Find where the given text appears and provide that cell's center as [X, Y] coordinate. 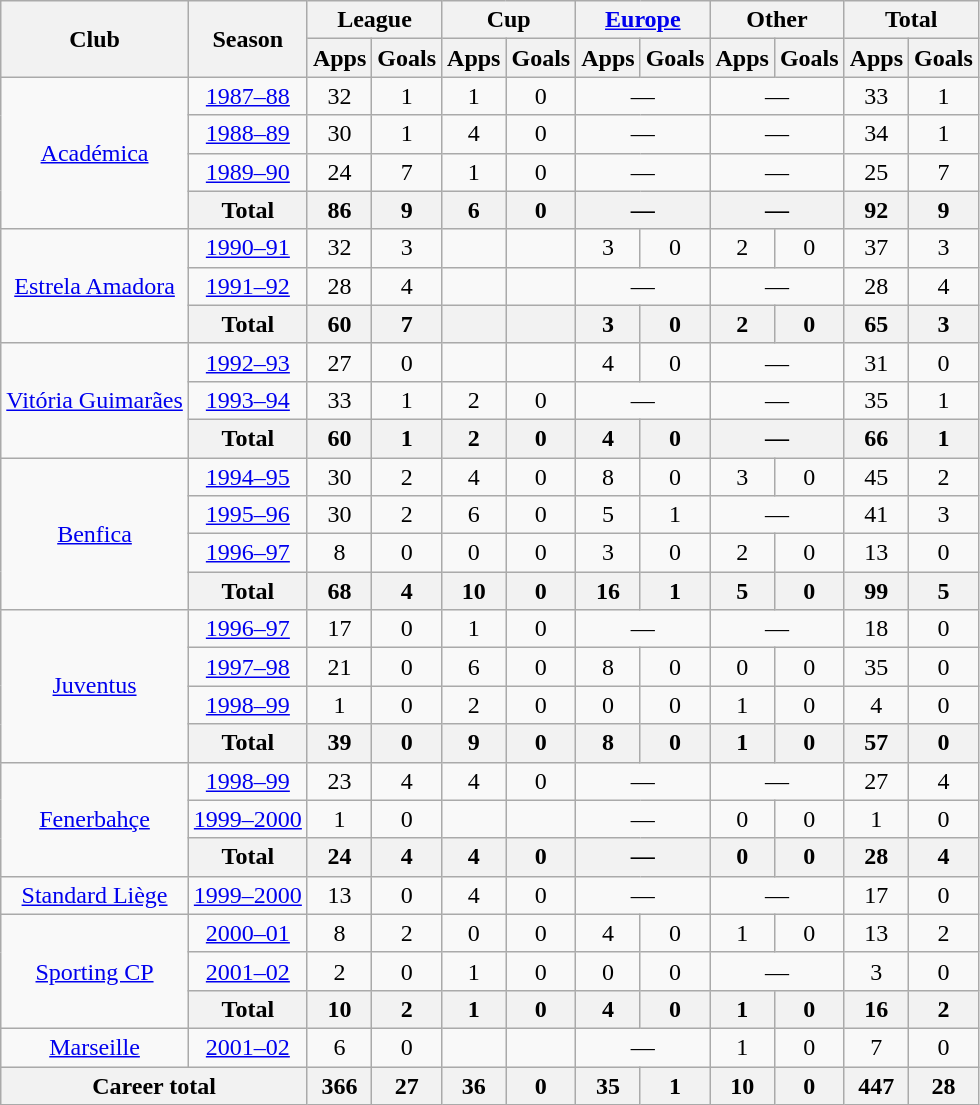
25 [876, 172]
34 [876, 134]
Season [248, 39]
92 [876, 210]
Club [95, 39]
League [374, 20]
Standard Liège [95, 895]
1995–96 [248, 515]
Vitória Guimarães [95, 400]
Cup [509, 20]
37 [876, 248]
447 [876, 1085]
Estrela Amadora [95, 286]
Benfica [95, 534]
65 [876, 324]
45 [876, 477]
1997–98 [248, 667]
36 [474, 1085]
1994–95 [248, 477]
Other [777, 20]
57 [876, 743]
66 [876, 438]
Fenerbahçe [95, 819]
Career total [154, 1085]
21 [339, 667]
1990–91 [248, 248]
18 [876, 629]
Académica [95, 153]
366 [339, 1085]
1992–93 [248, 362]
41 [876, 515]
1989–90 [248, 172]
99 [876, 591]
86 [339, 210]
Sporting CP [95, 971]
31 [876, 362]
Europe [643, 20]
68 [339, 591]
1991–92 [248, 286]
39 [339, 743]
Marseille [95, 1047]
23 [339, 781]
Juventus [95, 686]
1993–94 [248, 400]
2000–01 [248, 933]
1988–89 [248, 134]
1987–88 [248, 96]
